Capture the cell that displays the provided text and extract its [X, Y] central coordinate. 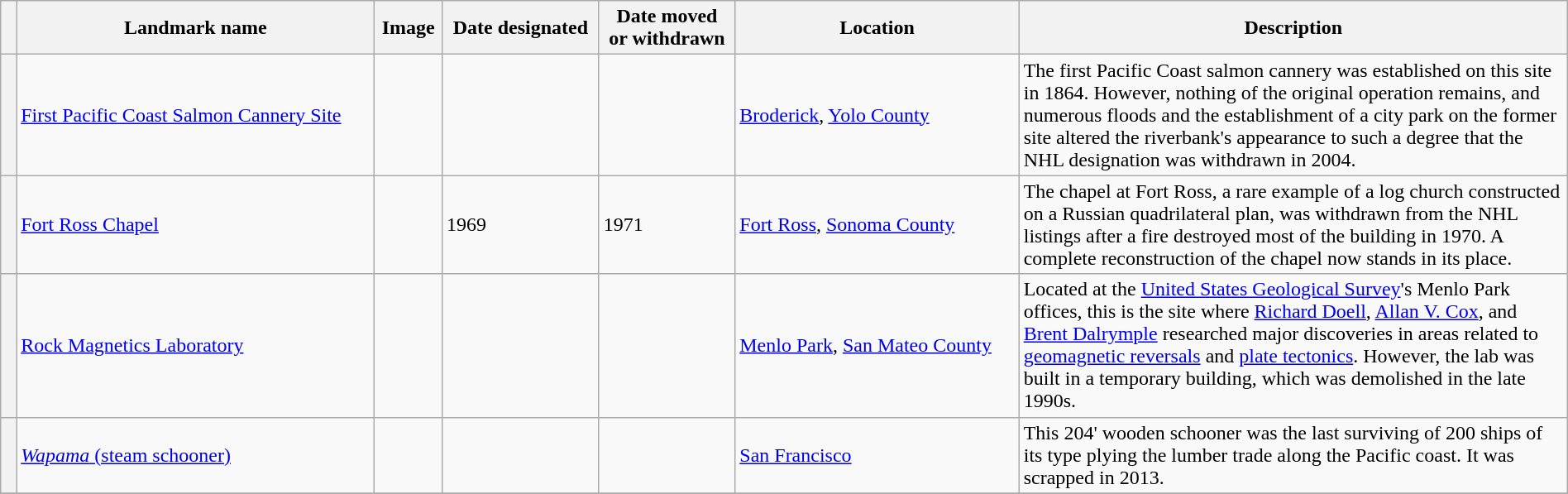
Image [409, 28]
Description [1293, 28]
Landmark name [195, 28]
1971 [667, 225]
Rock Magnetics Laboratory [195, 346]
Location [877, 28]
Wapama (steam schooner) [195, 455]
First Pacific Coast Salmon Cannery Site [195, 115]
1969 [521, 225]
Broderick, Yolo County [877, 115]
This 204' wooden schooner was the last surviving of 200 ships of its type plying the lumber trade along the Pacific coast. It was scrapped in 2013. [1293, 455]
Date designated [521, 28]
Menlo Park, San Mateo County [877, 346]
San Francisco [877, 455]
Fort Ross, Sonoma County [877, 225]
Fort Ross Chapel [195, 225]
Date movedor withdrawn [667, 28]
